Locate the cell with the specified text and output its (x, y) center coordinate. 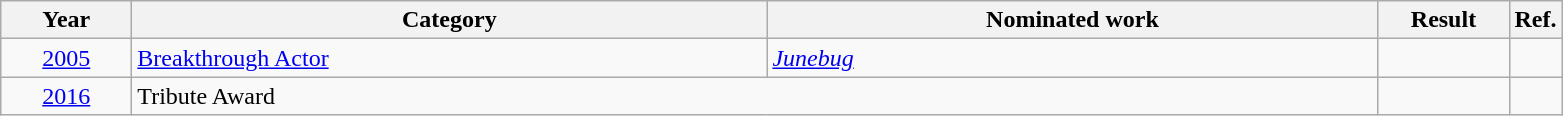
Ref. (1536, 20)
2016 (66, 96)
Result (1444, 20)
2005 (66, 58)
Nominated work (1072, 20)
Year (66, 20)
Category (450, 20)
Breakthrough Actor (450, 58)
Junebug (1072, 58)
Tribute Award (755, 96)
